Detect which cell encompasses the target text, then output its [x, y] center coordinate. 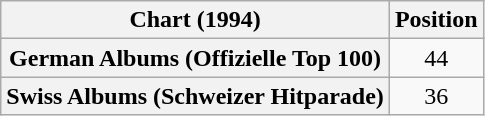
Swiss Albums (Schweizer Hitparade) [196, 96]
Position [436, 20]
36 [436, 96]
German Albums (Offizielle Top 100) [196, 58]
44 [436, 58]
Chart (1994) [196, 20]
